Pinpoint the cell where the given text exists, returning its (x, y) midpoint coordinate. 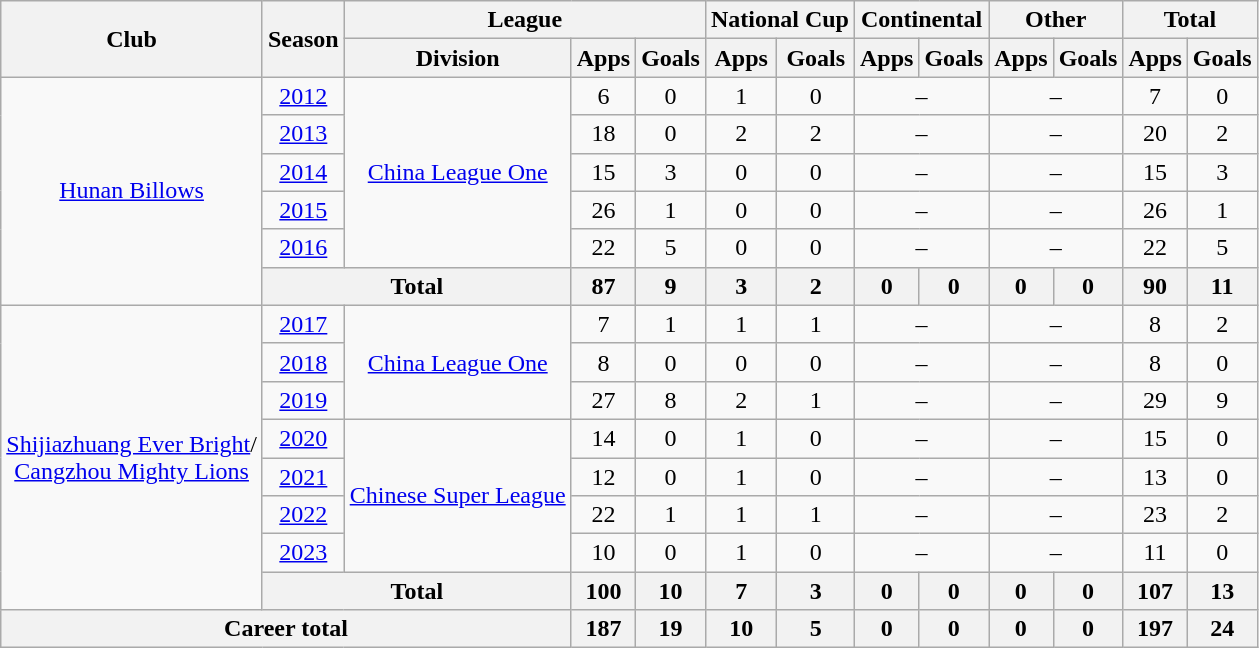
197 (1155, 629)
20 (1155, 134)
2017 (303, 324)
107 (1155, 591)
2019 (303, 400)
24 (1222, 629)
2013 (303, 134)
6 (603, 96)
2021 (303, 477)
14 (603, 438)
Other (1056, 20)
2012 (303, 96)
League (524, 20)
2023 (303, 553)
12 (603, 477)
2016 (303, 248)
100 (603, 591)
Division (458, 58)
National Cup (780, 20)
2022 (303, 515)
187 (603, 629)
29 (1155, 400)
Career total (286, 629)
2014 (303, 172)
Season (303, 39)
2015 (303, 210)
27 (603, 400)
2020 (303, 438)
Club (132, 39)
87 (603, 286)
Hunan Billows (132, 191)
90 (1155, 286)
Shijiazhuang Ever Bright/Cangzhou Mighty Lions (132, 457)
Continental (921, 20)
2018 (303, 362)
Chinese Super League (458, 495)
18 (603, 134)
23 (1155, 515)
19 (671, 629)
